Return the [X, Y] coordinate for the center point of the cell that contains the specified text.  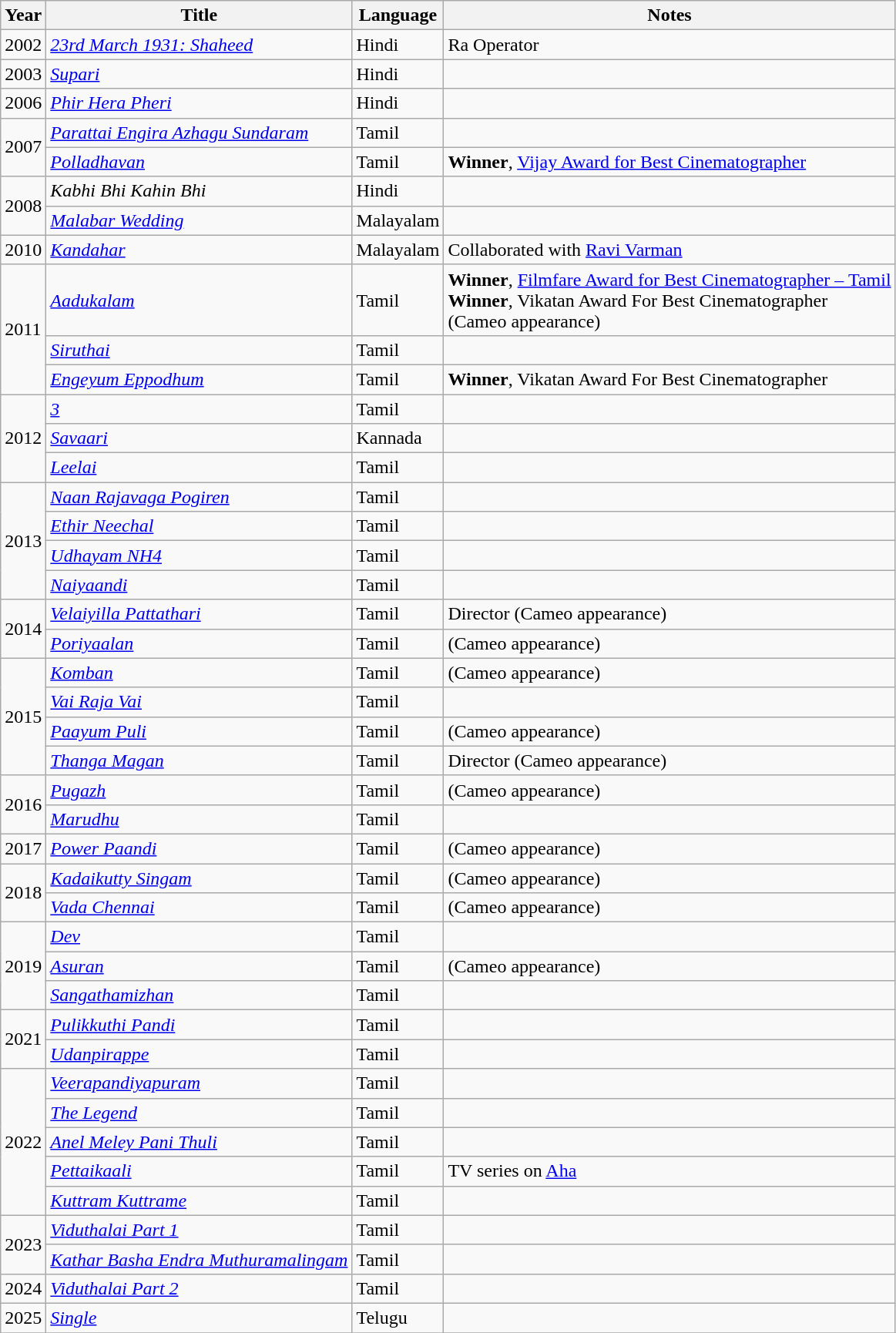
Parattai Engira Azhagu Sundaram [199, 133]
Vai Raja Vai [199, 702]
Leelai [199, 468]
Sangathamizhan [199, 996]
2013 [23, 541]
2024 [23, 1288]
Telugu [398, 1318]
Pulikkuthi Pandi [199, 1025]
Power Paandi [199, 848]
Komban [199, 673]
Dev [199, 937]
Winner, Filmfare Award for Best Cinematographer – TamilWinner, Vikatan Award For Best Cinematographer(Cameo appearance) [669, 300]
2012 [23, 438]
Aadukalam [199, 300]
2015 [23, 717]
Naan Rajavaga Pogiren [199, 497]
Kannada [398, 438]
Viduthalai Part 2 [199, 1288]
Kathar Basha Endra Muthuramalingam [199, 1259]
Year [23, 15]
2023 [23, 1244]
Veerapandiyapuram [199, 1083]
3 [199, 409]
Paayum Puli [199, 731]
Savaari [199, 438]
Collaborated with Ravi Varman [669, 250]
Naiyaandi [199, 585]
2014 [23, 629]
Kabhi Bhi Kahin Bhi [199, 191]
2002 [23, 45]
Malabar Wedding [199, 220]
2011 [23, 329]
Notes [669, 15]
Kuttram Kuttrame [199, 1200]
Vada Chennai [199, 908]
Ethir Neechal [199, 526]
Velaiyilla Pattathari [199, 614]
Engeyum Eppodhum [199, 379]
Title [199, 15]
2003 [23, 74]
Anel Meley Pani Thuli [199, 1142]
Winner, Vijay Award for Best Cinematographer [669, 162]
Kadaikutty Singam [199, 878]
Kandahar [199, 250]
Phir Hera Pheri [199, 103]
Supari [199, 74]
TV series on Aha [669, 1171]
Siruthai [199, 350]
2022 [23, 1142]
Udhayam NH4 [199, 556]
Asuran [199, 966]
2008 [23, 206]
The Legend [199, 1113]
2016 [23, 804]
Polladhavan [199, 162]
2018 [23, 892]
23rd March 1931: Shaheed [199, 45]
2010 [23, 250]
Winner, Vikatan Award For Best Cinematographer [669, 379]
Thanga Magan [199, 761]
2017 [23, 848]
2025 [23, 1318]
2006 [23, 103]
Single [199, 1318]
2021 [23, 1039]
Marudhu [199, 819]
2007 [23, 147]
Viduthalai Part 1 [199, 1230]
Pettaikaali [199, 1171]
2019 [23, 966]
Ra Operator [669, 45]
Pugazh [199, 790]
Udanpirappe [199, 1054]
Language [398, 15]
Poriyaalan [199, 643]
